Locate the cell with the specified text and output its (x, y) center coordinate. 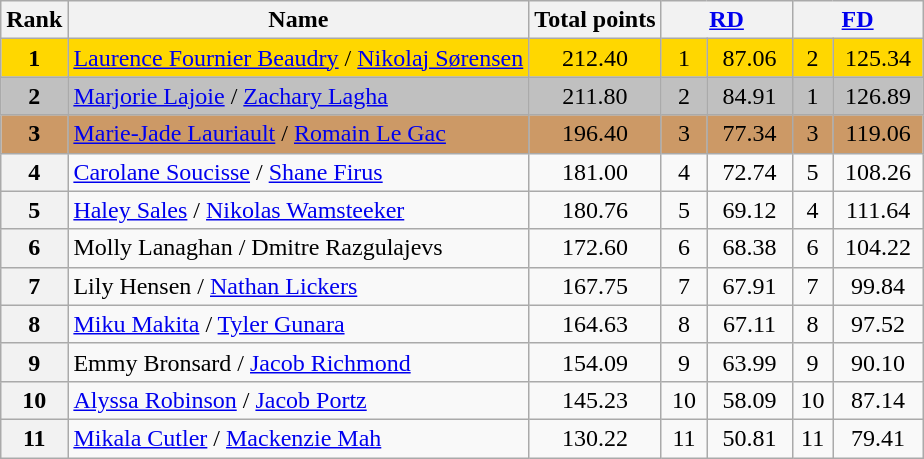
167.75 (595, 286)
58.09 (750, 400)
RD (726, 20)
126.89 (878, 96)
130.22 (595, 438)
212.40 (595, 58)
Laurence Fournier Beaudry / Nikolaj Sørensen (298, 58)
63.99 (750, 362)
172.60 (595, 248)
99.84 (878, 286)
164.63 (595, 324)
Emmy Bronsard / Jacob Richmond (298, 362)
180.76 (595, 210)
Marjorie Lajoie / Zachary Lagha (298, 96)
125.34 (878, 58)
196.40 (595, 134)
50.81 (750, 438)
84.91 (750, 96)
67.91 (750, 286)
77.34 (750, 134)
Molly Lanaghan / Dmitre Razgulajevs (298, 248)
72.74 (750, 172)
181.00 (595, 172)
97.52 (878, 324)
Rank (34, 20)
154.09 (595, 362)
145.23 (595, 400)
108.26 (878, 172)
79.41 (878, 438)
119.06 (878, 134)
87.14 (878, 400)
Name (298, 20)
111.64 (878, 210)
68.38 (750, 248)
211.80 (595, 96)
67.11 (750, 324)
Alyssa Robinson / Jacob Portz (298, 400)
Carolane Soucisse / Shane Firus (298, 172)
90.10 (878, 362)
Mikala Cutler / Mackenzie Mah (298, 438)
Haley Sales / Nikolas Wamsteeker (298, 210)
104.22 (878, 248)
Total points (595, 20)
FD (858, 20)
Lily Hensen / Nathan Lickers (298, 286)
Miku Makita / Tyler Gunara (298, 324)
69.12 (750, 210)
Marie-Jade Lauriault / Romain Le Gac (298, 134)
87.06 (750, 58)
